Provide the [x, y] coordinate of the cell's center where the given text is located.  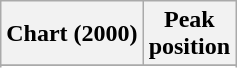
Chart (2000) [72, 34]
Peakposition [189, 34]
